Extract the (X, Y) coordinate from the center of the cell holding the provided text.  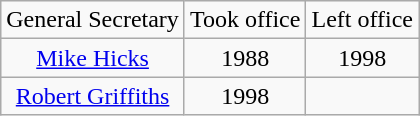
General Secretary (93, 20)
Took office (245, 20)
Left office (362, 20)
1988 (245, 58)
Robert Griffiths (93, 96)
Mike Hicks (93, 58)
